Provide the [x, y] coordinate of the cell's center where the given text is located.  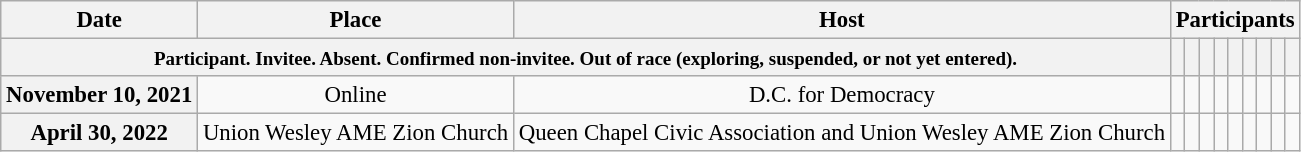
Date [100, 20]
November 10, 2021 [100, 95]
Online [356, 95]
Participant. Invitee. Absent. Confirmed non-invitee. Out of race (exploring, suspended, or not yet entered). [586, 58]
Place [356, 20]
April 30, 2022 [100, 133]
Host [842, 20]
Participants [1235, 20]
Union Wesley AME Zion Church [356, 133]
D.C. for Democracy [842, 95]
Queen Chapel Civic Association and Union Wesley AME Zion Church [842, 133]
